Locate the cell with the specified text and output its (x, y) center coordinate. 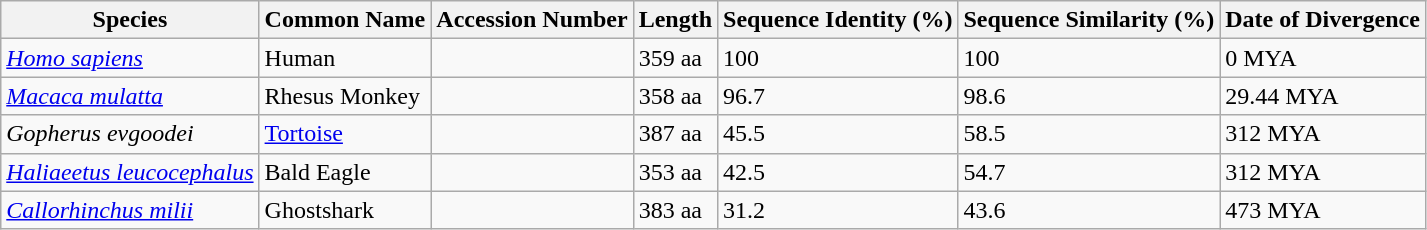
Accession Number (532, 20)
Rhesus Monkey (345, 96)
387 aa (675, 134)
473 MYA (1323, 210)
43.6 (1089, 210)
31.2 (838, 210)
Sequence Similarity (%) (1089, 20)
54.7 (1089, 172)
45.5 (838, 134)
Human (345, 58)
Callorhinchus milii (130, 210)
42.5 (838, 172)
98.6 (1089, 96)
353 aa (675, 172)
Gopherus evgoodei (130, 134)
0 MYA (1323, 58)
96.7 (838, 96)
Bald Eagle (345, 172)
Macaca mulatta (130, 96)
Homo sapiens (130, 58)
Length (675, 20)
Haliaeetus leucocephalus (130, 172)
Common Name (345, 20)
Tortoise (345, 134)
Species (130, 20)
Sequence Identity (%) (838, 20)
29.44 MYA (1323, 96)
383 aa (675, 210)
Date of Divergence (1323, 20)
Ghostshark (345, 210)
359 aa (675, 58)
58.5 (1089, 134)
358 aa (675, 96)
